Pinpoint the cell where the given text exists, returning its (x, y) midpoint coordinate. 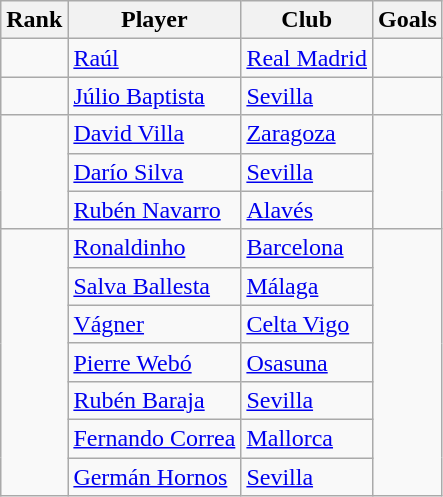
Vágner (154, 324)
Rubén Navarro (154, 210)
Player (154, 20)
Osasuna (307, 362)
Zaragoza (307, 134)
Barcelona (307, 248)
Club (307, 20)
Rank (34, 20)
Real Madrid (307, 58)
Alavés (307, 210)
Ronaldinho (154, 248)
Málaga (307, 286)
Júlio Baptista (154, 96)
Goals (408, 20)
Darío Silva (154, 172)
Germán Hornos (154, 477)
David Villa (154, 134)
Raúl (154, 58)
Rubén Baraja (154, 400)
Fernando Correa (154, 438)
Pierre Webó (154, 362)
Mallorca (307, 438)
Salva Ballesta (154, 286)
Celta Vigo (307, 324)
